Detect which cell encompasses the target text, then output its [X, Y] center coordinate. 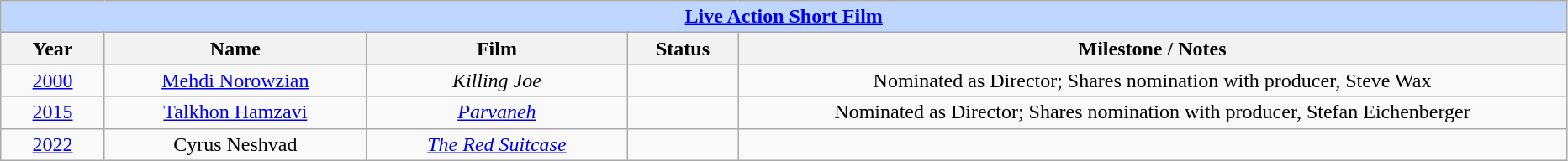
The Red Suitcase [496, 144]
2000 [53, 80]
Parvaneh [496, 112]
Year [53, 49]
Talkhon Hamzavi [235, 112]
Killing Joe [496, 80]
Live Action Short Film [784, 17]
Milestone / Notes [1153, 49]
Cyrus Neshvad [235, 144]
Nominated as Director; Shares nomination with producer, Steve Wax [1153, 80]
Mehdi Norowzian [235, 80]
2015 [53, 112]
Status [683, 49]
2022 [53, 144]
Name [235, 49]
Film [496, 49]
Nominated as Director; Shares nomination with producer, Stefan Eichenberger [1153, 112]
